Pinpoint the cell where the given text exists, returning its (X, Y) midpoint coordinate. 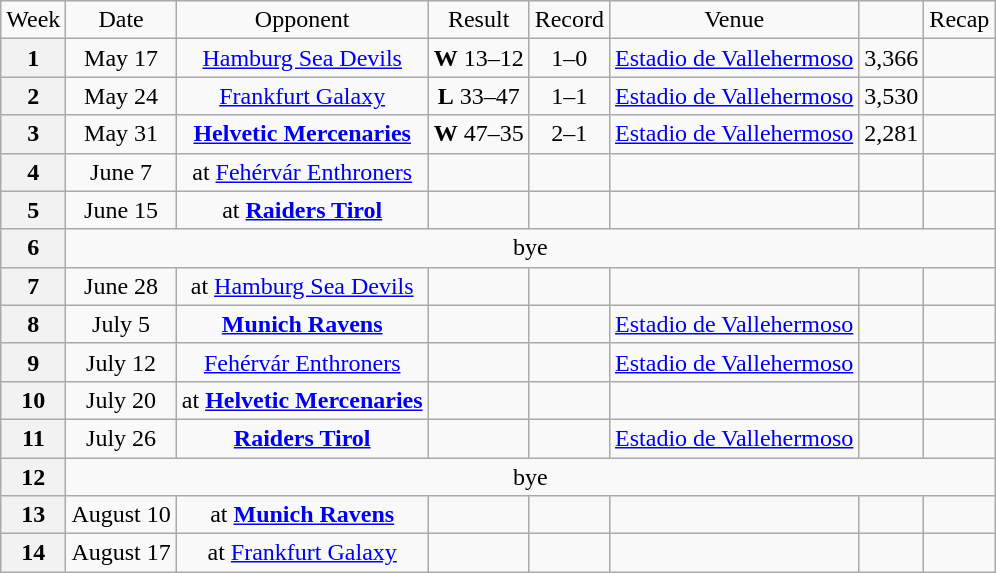
July 26 (121, 438)
4 (34, 172)
W 13–12 (478, 58)
14 (34, 553)
August 17 (121, 553)
July 5 (121, 324)
2,281 (892, 134)
L 33–47 (478, 96)
10 (34, 400)
June 15 (121, 210)
3,530 (892, 96)
3,366 (892, 58)
July 12 (121, 362)
at Helvetic Mercenaries (302, 400)
8 (34, 324)
3 (34, 134)
Munich Ravens (302, 324)
9 (34, 362)
at Frankfurt Galaxy (302, 553)
at Hamburg Sea Devils (302, 286)
1–1 (569, 96)
1 (34, 58)
at Raiders Tirol (302, 210)
at Munich Ravens (302, 515)
Result (478, 20)
Hamburg Sea Devils (302, 58)
Fehérvár Enthroners (302, 362)
June 28 (121, 286)
Venue (734, 20)
W 47–35 (478, 134)
5 (34, 210)
Recap (960, 20)
Raiders Tirol (302, 438)
August 10 (121, 515)
1–0 (569, 58)
Record (569, 20)
Week (34, 20)
2 (34, 96)
Frankfurt Galaxy (302, 96)
7 (34, 286)
6 (34, 248)
May 24 (121, 96)
11 (34, 438)
June 7 (121, 172)
12 (34, 477)
13 (34, 515)
May 31 (121, 134)
at Fehérvár Enthroners (302, 172)
Date (121, 20)
2–1 (569, 134)
Helvetic Mercenaries (302, 134)
May 17 (121, 58)
Opponent (302, 20)
July 20 (121, 400)
